Output the (X, Y) coordinate of the center of the cell containing the given text.  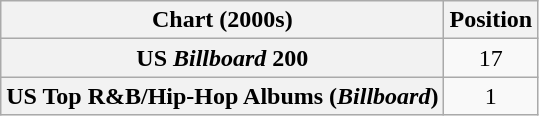
US Top R&B/Hip-Hop Albums (Billboard) (222, 96)
Position (491, 20)
Chart (2000s) (222, 20)
1 (491, 96)
17 (491, 58)
US Billboard 200 (222, 58)
